Detect which cell encompasses the target text, then output its (X, Y) center coordinate. 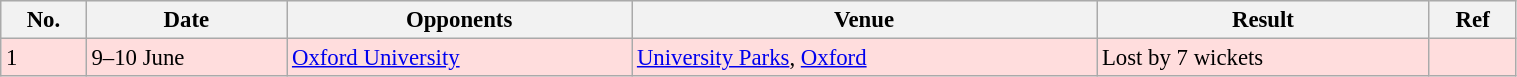
No. (44, 20)
1 (44, 58)
University Parks, Oxford (864, 58)
Result (1264, 20)
Oxford University (460, 58)
Ref (1472, 20)
Venue (864, 20)
Date (186, 20)
9–10 June (186, 58)
Lost by 7 wickets (1264, 58)
Opponents (460, 20)
